From the cell containing the given text, extract its center point as [x, y] coordinate. 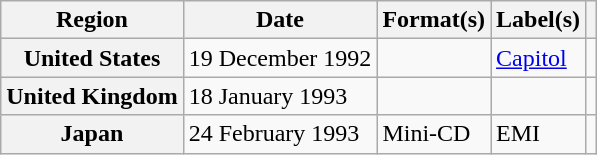
United Kingdom [92, 96]
United States [92, 58]
Format(s) [434, 20]
18 January 1993 [280, 96]
19 December 1992 [280, 58]
Japan [92, 134]
Date [280, 20]
24 February 1993 [280, 134]
Label(s) [538, 20]
Mini-CD [434, 134]
Region [92, 20]
Capitol [538, 58]
EMI [538, 134]
